Detect which cell encompasses the target text, then output its [x, y] center coordinate. 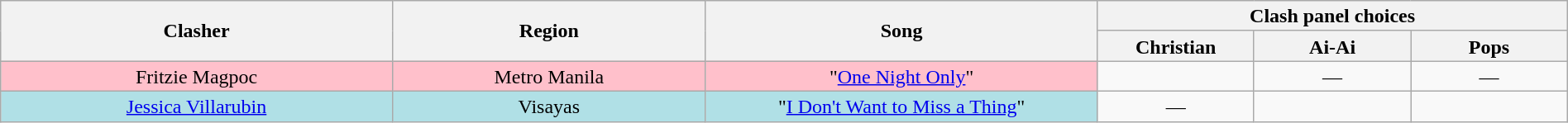
Jessica Villarubin [197, 106]
Fritzie Magpoc [197, 76]
Clasher [197, 31]
"I Don't Want to Miss a Thing" [901, 106]
Region [549, 31]
Visayas [549, 106]
"One Night Only" [901, 76]
Clash panel choices [1332, 17]
Christian [1176, 46]
Ai-Ai [1331, 46]
Song [901, 31]
Metro Manila [549, 76]
Pops [1489, 46]
